Output the (X, Y) coordinate of the center of the cell containing the given text.  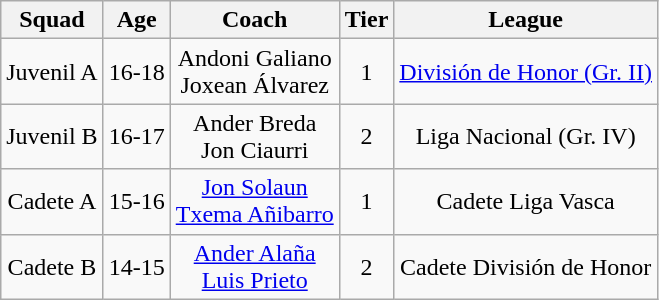
16-18 (136, 72)
Andoni GalianoJoxean Álvarez (254, 72)
Liga Nacional (Gr. IV) (526, 136)
Cadete A (52, 202)
Cadete División de Honor (526, 266)
Cadete B (52, 266)
League (526, 20)
Squad (52, 20)
15-16 (136, 202)
División de Honor (Gr. II) (526, 72)
Tier (366, 20)
Juvenil B (52, 136)
16-17 (136, 136)
Juvenil A (52, 72)
Cadete Liga Vasca (526, 202)
Age (136, 20)
14-15 (136, 266)
Ander AlañaLuis Prieto (254, 266)
Coach (254, 20)
Jon SolaunTxema Añibarro (254, 202)
Ander BredaJon Ciaurri (254, 136)
